Provide the [X, Y] coordinate of the cell's center where the given text is located.  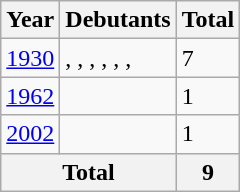
1930 [30, 58]
Debutants [118, 20]
7 [208, 58]
1962 [30, 96]
9 [208, 172]
Year [30, 20]
2002 [30, 134]
, , , , , , [118, 58]
